Output the (X, Y) coordinate of the center of the cell containing the given text.  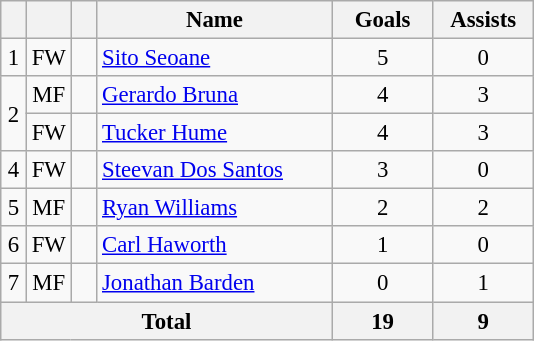
Gerardo Bruna (215, 95)
Name (215, 20)
Carl Haworth (215, 245)
19 (382, 321)
7 (14, 283)
Steevan Dos Santos (215, 170)
Total (167, 321)
Tucker Hume (215, 133)
6 (14, 245)
Assists (484, 20)
9 (484, 321)
Jonathan Barden (215, 283)
Sito Seoane (215, 58)
Ryan Williams (215, 208)
Goals (382, 20)
